Output the [x, y] coordinate of the center of the cell containing the given text.  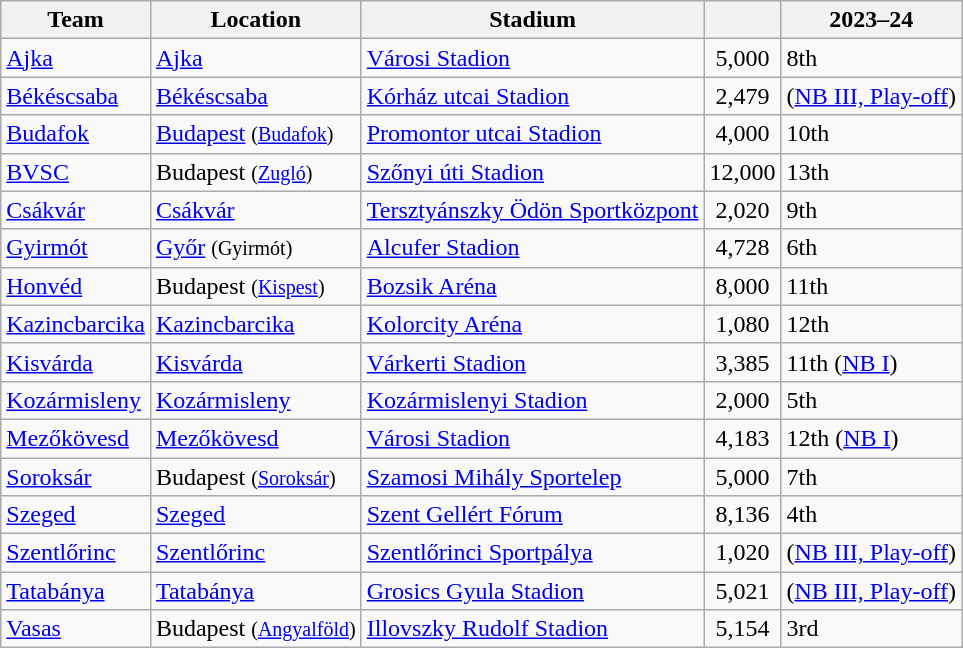
4,000 [742, 134]
Kolorcity Aréna [532, 324]
5,154 [742, 629]
Budapest (Angyalföld) [256, 629]
9th [872, 210]
8,000 [742, 286]
12th (NB I) [872, 438]
Vasas [76, 629]
2023–24 [872, 20]
Szentlőrinci Sportpálya [532, 553]
Tersztyánszky Ödön Sportközpont [532, 210]
6th [872, 248]
Promontor utcai Stadion [532, 134]
Budapest (Kispest) [256, 286]
11th [872, 286]
5th [872, 400]
Honvéd [76, 286]
Győr (Gyirmót) [256, 248]
Szőnyi úti Stadion [532, 172]
Budafok [76, 134]
Várkerti Stadion [532, 362]
Kórház utcai Stadion [532, 96]
12th [872, 324]
Budapest (Zugló) [256, 172]
13th [872, 172]
3rd [872, 629]
Gyirmót [76, 248]
Budapest (Budafok) [256, 134]
Szent Gellért Fórum [532, 515]
Soroksár [76, 477]
7th [872, 477]
11th (NB I) [872, 362]
Location [256, 20]
2,479 [742, 96]
2,020 [742, 210]
2,000 [742, 400]
1,080 [742, 324]
4th [872, 515]
Team [76, 20]
Illovszky Rudolf Stadion [532, 629]
5,021 [742, 591]
4,728 [742, 248]
Stadium [532, 20]
10th [872, 134]
BVSC [76, 172]
Budapest (Soroksár) [256, 477]
Szamosi Mihály Sportelep [532, 477]
Alcufer Stadion [532, 248]
8th [872, 58]
12,000 [742, 172]
Bozsik Aréna [532, 286]
Kozármislenyi Stadion [532, 400]
1,020 [742, 553]
4,183 [742, 438]
8,136 [742, 515]
Grosics Gyula Stadion [532, 591]
3,385 [742, 362]
